Determine the [X, Y] coordinate at the center of the cell enclosing the given text.  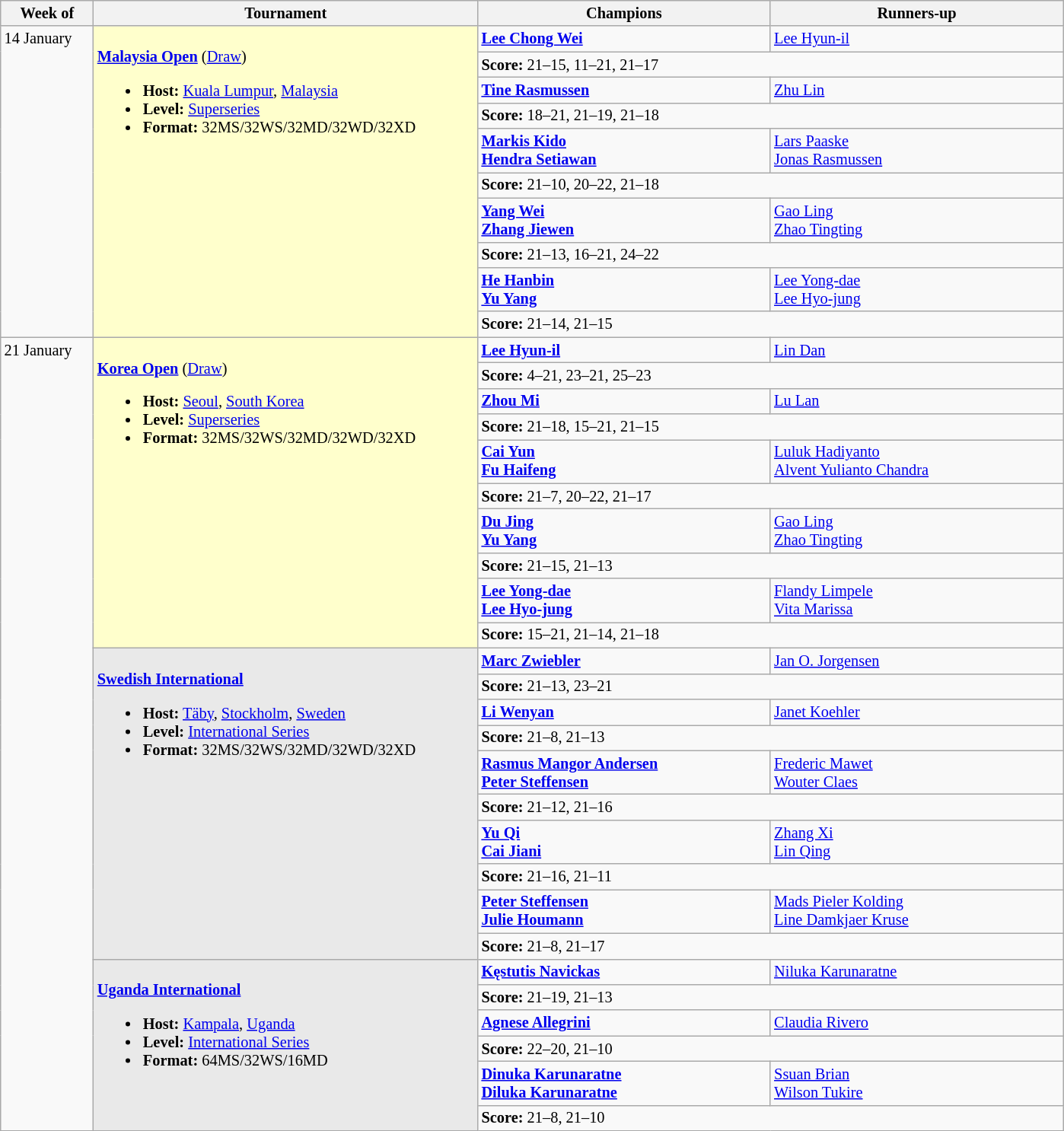
Cai Yun Fu Haifeng [624, 461]
Score: 21–15, 11–21, 21–17 [770, 65]
Score: 21–16, 21–11 [770, 877]
Score: 21–15, 21–13 [770, 565]
Lee Chong Wei [624, 39]
Score: 21–14, 21–15 [770, 324]
Score: 22–20, 21–10 [770, 1049]
Score: 18–21, 21–19, 21–18 [770, 116]
Flandy Limpele Vita Marissa [916, 601]
Jan O. Jorgensen [916, 661]
Zhang Xi Lin Qing [916, 842]
Uganda InternationalHost: Kampala, UgandaLevel: International SeriesFormat: 64MS/32WS/16MD [286, 1045]
Lars Paaske Jonas Rasmussen [916, 151]
Zhou Mi [624, 401]
Score: 4–21, 23–21, 25–23 [770, 375]
Score: 21–7, 20–22, 21–17 [770, 496]
Peter Steffensen Julie Houmann [624, 911]
Week of [47, 13]
Marc Zwiebler [624, 661]
Du Jing Yu Yang [624, 530]
Frederic Mawet Wouter Claes [916, 773]
Agnese Allegrini [624, 1023]
Score: 21–8, 21–17 [770, 946]
Niluka Karunaratne [916, 972]
Rasmus Mangor Andersen Peter Steffensen [624, 773]
Score: 21–10, 20–22, 21–18 [770, 185]
Ssuan Brian Wilson Tukire [916, 1083]
Score: 21–8, 21–13 [770, 738]
Swedish InternationalHost: Täby, Stockholm, SwedenLevel: International SeriesFormat: 32MS/32WS/32MD/32WD/32XD [286, 804]
Tine Rasmussen [624, 90]
Lin Dan [916, 350]
Score: 21–8, 21–10 [770, 1118]
Score: 21–12, 21–16 [770, 807]
Janet Koehler [916, 712]
Score: 21–18, 15–21, 21–15 [770, 427]
Mads Pieler Kolding Line Damkjaer Kruse [916, 911]
Yang Wei Zhang Jiewen [624, 220]
Claudia Rivero [916, 1023]
Runners-up [916, 13]
Lu Lan [916, 401]
Champions [624, 13]
Score: 15–21, 21–14, 21–18 [770, 635]
Tournament [286, 13]
14 January [47, 181]
Score: 21–13, 16–21, 24–22 [770, 255]
Zhu Lin [916, 90]
Li Wenyan [624, 712]
21 January [47, 734]
He Hanbin Yu Yang [624, 289]
Markis Kido Hendra Setiawan [624, 151]
Dinuka Karunaratne Diluka Karunaratne [624, 1083]
Score: 21–19, 21–13 [770, 997]
Yu Qi Cai Jiani [624, 842]
Korea Open (Draw)Host: Seoul, South KoreaLevel: SuperseriesFormat: 32MS/32WS/32MD/32WD/32XD [286, 493]
Kęstutis Navickas [624, 972]
Malaysia Open (Draw)Host: Kuala Lumpur, MalaysiaLevel: SuperseriesFormat: 32MS/32WS/32MD/32WD/32XD [286, 181]
Score: 21–13, 23–21 [770, 687]
Luluk Hadiyanto Alvent Yulianto Chandra [916, 461]
